Detect which cell encompasses the target text, then output its [X, Y] center coordinate. 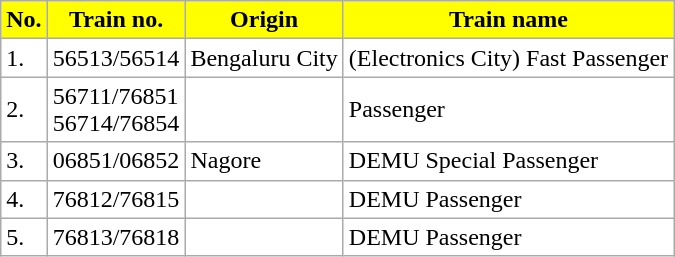
5. [24, 237]
Nagore [264, 161]
4. [24, 199]
(Electronics City) Fast Passenger [508, 58]
Train name [508, 20]
76813/76818 [116, 237]
No. [24, 20]
Train no. [116, 20]
06851/06852 [116, 161]
DEMU Special Passenger [508, 161]
Bengaluru City [264, 58]
3. [24, 161]
56711/7685156714/76854 [116, 110]
Origin [264, 20]
1. [24, 58]
2. [24, 110]
56513/56514 [116, 58]
76812/76815 [116, 199]
Passenger [508, 110]
